Search for the cell housing the specified text and yield its [x, y] center coordinate. 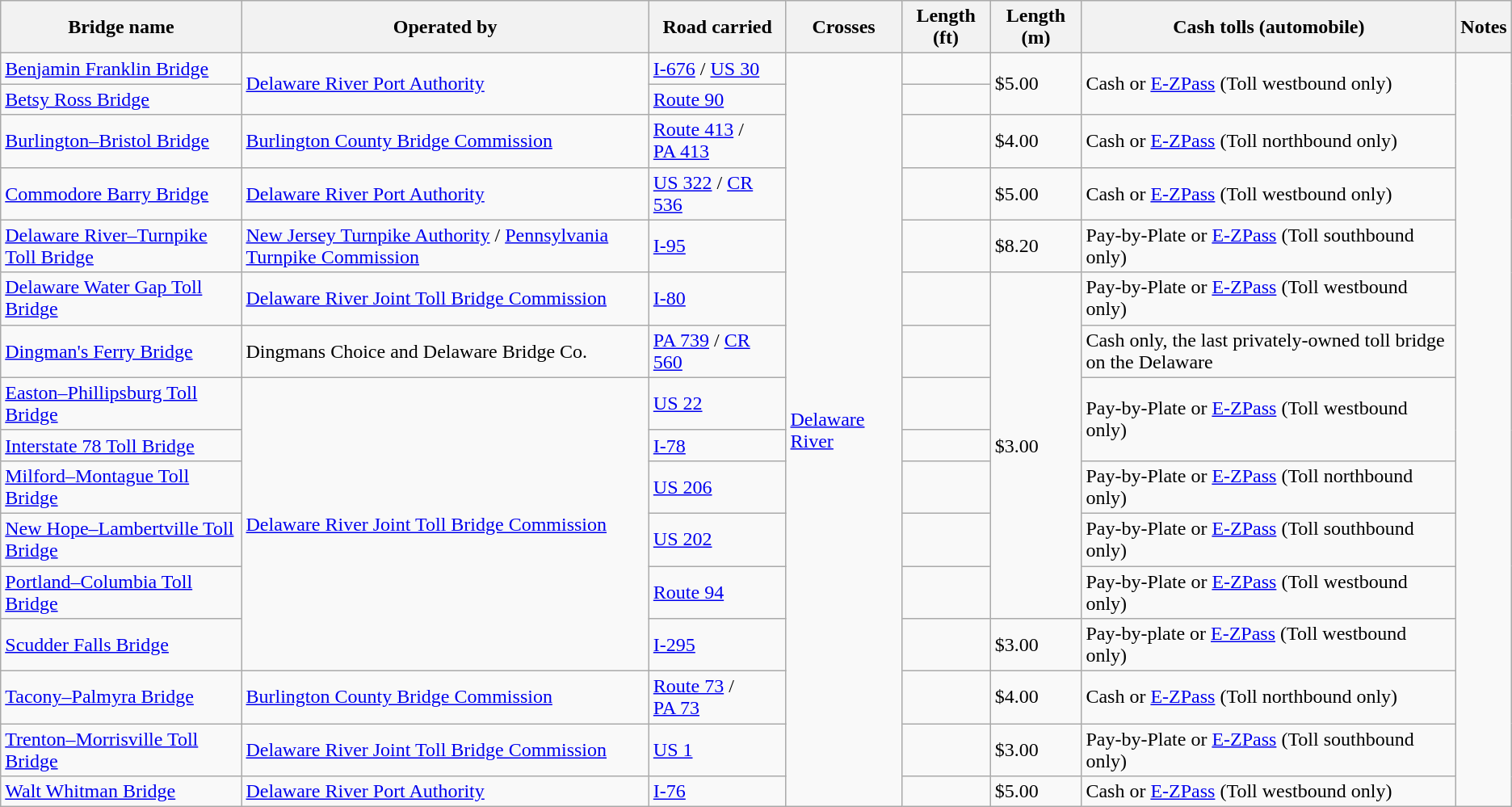
Easton–Phillipsburg Toll Bridge [121, 404]
US 22 [717, 404]
I-95 [717, 246]
Trenton–Morrisville Toll Bridge [121, 750]
US 206 [717, 486]
Benjamin Franklin Bridge [121, 69]
Pay-by-plate or E-ZPass (Toll westbound only) [1269, 645]
Walt Whitman Bridge [121, 792]
Route 73 / PA 73 [717, 698]
US 322 / CR 536 [717, 194]
Bridge name [121, 27]
Portland–Columbia Toll Bridge [121, 591]
Betsy Ross Bridge [121, 99]
Burlington–Bristol Bridge [121, 141]
I-80 [717, 299]
US 1 [717, 750]
Length (m) [1035, 27]
Notes [1484, 27]
Operated by [445, 27]
Delaware River–Turnpike Toll Bridge [121, 246]
Milford–Montague Toll Bridge [121, 486]
Cash only, the last privately-owned toll bridge on the Delaware [1269, 351]
Dingmans Choice and Delaware Bridge Co. [445, 351]
Scudder Falls Bridge [121, 645]
I-78 [717, 445]
Route 413 / PA 413 [717, 141]
Route 90 [717, 99]
Length (ft) [946, 27]
Delaware Water Gap Toll Bridge [121, 299]
I-76 [717, 792]
Dingman's Ferry Bridge [121, 351]
$8.20 [1035, 246]
US 202 [717, 540]
Route 94 [717, 591]
Road carried [717, 27]
PA 739 / CR 560 [717, 351]
I-676 / US 30 [717, 69]
New Jersey Turnpike Authority / Pennsylvania Turnpike Commission [445, 246]
New Hope–Lambertville Toll Bridge [121, 540]
I-295 [717, 645]
Commodore Barry Bridge [121, 194]
Cash tolls (automobile) [1269, 27]
Tacony–Palmyra Bridge [121, 698]
Delaware River [843, 430]
Crosses [843, 27]
Interstate 78 Toll Bridge [121, 445]
Pay-by-Plate or E-ZPass (Toll northbound only) [1269, 486]
